Find where the given text appears and provide that cell's center as (X, Y) coordinate. 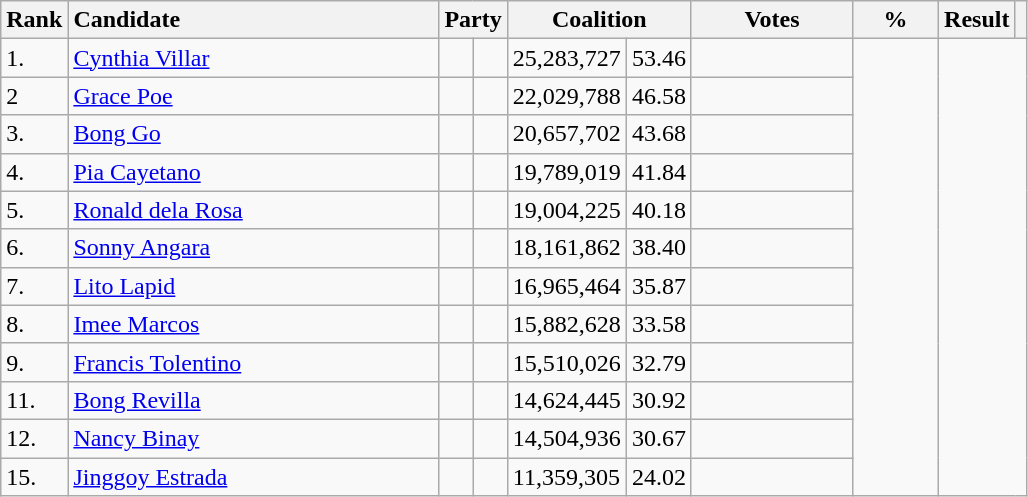
Candidate (254, 20)
2 (34, 96)
Bong Go (254, 134)
22,029,788 (566, 96)
16,965,464 (566, 286)
11,359,305 (566, 477)
15,882,628 (566, 324)
4. (34, 172)
40.18 (658, 210)
Grace Poe (254, 96)
15. (34, 477)
6. (34, 248)
Coalition (599, 20)
14,624,445 (566, 400)
Votes (772, 20)
Imee Marcos (254, 324)
Party (473, 20)
30.92 (658, 400)
Jinggoy Estrada (254, 477)
19,004,225 (566, 210)
32.79 (658, 362)
30.67 (658, 438)
43.68 (658, 134)
1. (34, 58)
Nancy Binay (254, 438)
38.40 (658, 248)
Sonny Angara (254, 248)
5. (34, 210)
8. (34, 324)
Rank (34, 20)
Francis Tolentino (254, 362)
Ronald dela Rosa (254, 210)
3. (34, 134)
19,789,019 (566, 172)
15,510,026 (566, 362)
9. (34, 362)
Result (977, 20)
35.87 (658, 286)
Pia Cayetano (254, 172)
11. (34, 400)
20,657,702 (566, 134)
46.58 (658, 96)
33.58 (658, 324)
24.02 (658, 477)
Cynthia Villar (254, 58)
Lito Lapid (254, 286)
7. (34, 286)
12. (34, 438)
14,504,936 (566, 438)
25,283,727 (566, 58)
53.46 (658, 58)
41.84 (658, 172)
% (895, 20)
18,161,862 (566, 248)
Bong Revilla (254, 400)
